Scan for the cell matching the given text and deliver its (X, Y) coordinate at center. 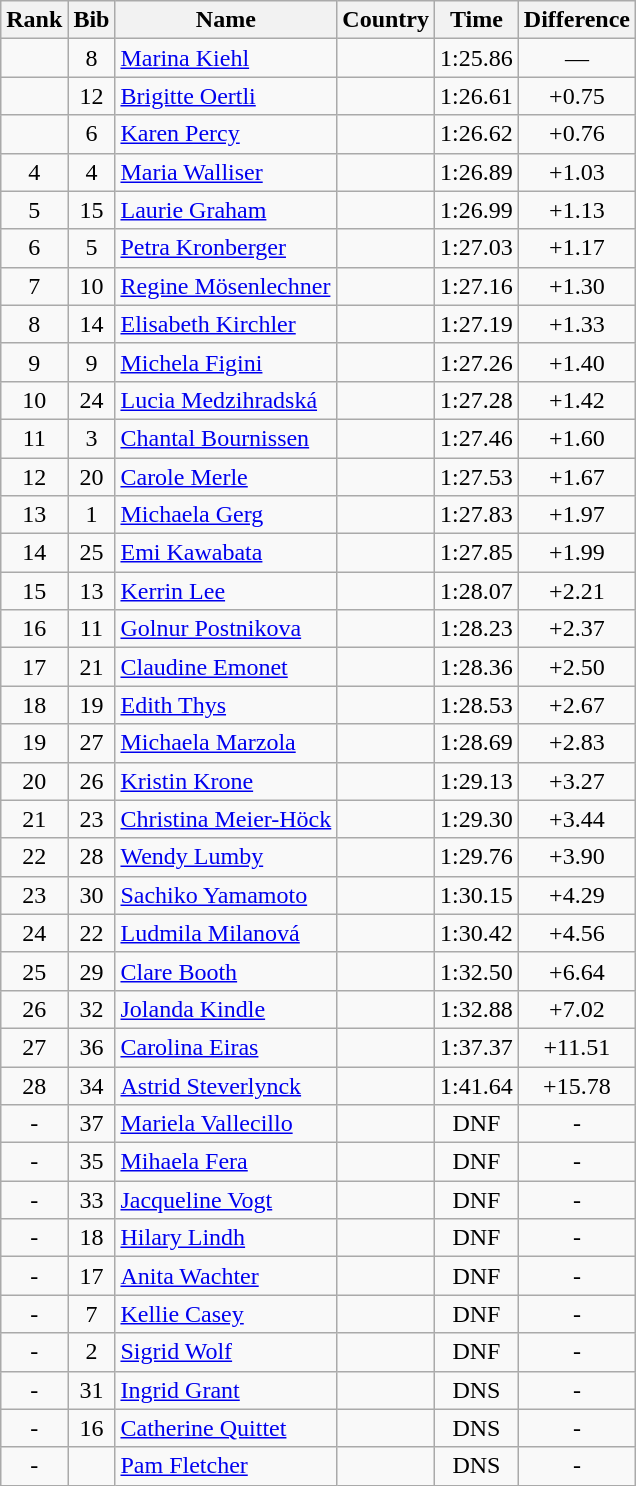
1:28.07 (477, 591)
+1.03 (576, 172)
Michela Figini (226, 362)
1:26.61 (477, 96)
Regine Mösenlechner (226, 286)
Chantal Bournissen (226, 438)
Difference (576, 20)
3 (92, 438)
1:28.23 (477, 629)
1:32.50 (477, 971)
Clare Booth (226, 971)
+2.37 (576, 629)
1:29.76 (477, 857)
Kristin Krone (226, 781)
Claudine Emonet (226, 667)
1:26.99 (477, 210)
1 (92, 515)
37 (92, 1124)
+6.64 (576, 971)
1:27.46 (477, 438)
Michaela Marzola (226, 743)
1:27.16 (477, 286)
Name (226, 20)
+7.02 (576, 1009)
Anita Wachter (226, 1276)
Carolina Eiras (226, 1047)
32 (92, 1009)
+1.30 (576, 286)
1:29.13 (477, 781)
Emi Kawabata (226, 553)
1:27.83 (477, 515)
2 (92, 1352)
1:25.86 (477, 58)
Kerrin Lee (226, 591)
33 (92, 1200)
Jolanda Kindle (226, 1009)
Carole Merle (226, 477)
+2.21 (576, 591)
1:27.85 (477, 553)
Jacqueline Vogt (226, 1200)
Sigrid Wolf (226, 1352)
1:28.36 (477, 667)
Ingrid Grant (226, 1390)
1:27.19 (477, 324)
+11.51 (576, 1047)
+2.50 (576, 667)
Time (477, 20)
+1.17 (576, 248)
1:27.03 (477, 248)
1:30.15 (477, 895)
1:27.28 (477, 400)
Golnur Postnikova (226, 629)
Bib (92, 20)
— (576, 58)
1:27.26 (477, 362)
Brigitte Oertli (226, 96)
+1.97 (576, 515)
+15.78 (576, 1085)
29 (92, 971)
Sachiko Yamamoto (226, 895)
Country (386, 20)
+2.67 (576, 705)
Kellie Casey (226, 1314)
Edith Thys (226, 705)
Michaela Gerg (226, 515)
+1.33 (576, 324)
+1.99 (576, 553)
Astrid Steverlynck (226, 1085)
+4.56 (576, 933)
36 (92, 1047)
1:26.62 (477, 134)
1:41.64 (477, 1085)
Rank (34, 20)
Pam Fletcher (226, 1466)
+1.67 (576, 477)
34 (92, 1085)
35 (92, 1162)
Mihaela Fera (226, 1162)
1:28.69 (477, 743)
30 (92, 895)
+1.13 (576, 210)
1:29.30 (477, 819)
1:26.89 (477, 172)
1:28.53 (477, 705)
+0.75 (576, 96)
1:27.53 (477, 477)
Wendy Lumby (226, 857)
1:30.42 (477, 933)
+4.29 (576, 895)
+3.90 (576, 857)
+3.44 (576, 819)
+1.40 (576, 362)
Karen Percy (226, 134)
+2.83 (576, 743)
Catherine Quittet (226, 1428)
+3.27 (576, 781)
Laurie Graham (226, 210)
Petra Kronberger (226, 248)
+0.76 (576, 134)
1:37.37 (477, 1047)
+1.60 (576, 438)
31 (92, 1390)
Lucia Medzihradská (226, 400)
Marina Kiehl (226, 58)
1:32.88 (477, 1009)
Hilary Lindh (226, 1238)
Christina Meier-Höck (226, 819)
Ludmila Milanová (226, 933)
Elisabeth Kirchler (226, 324)
+1.42 (576, 400)
Mariela Vallecillo (226, 1124)
Maria Walliser (226, 172)
